Capture the cell that displays the provided text and extract its (X, Y) central coordinate. 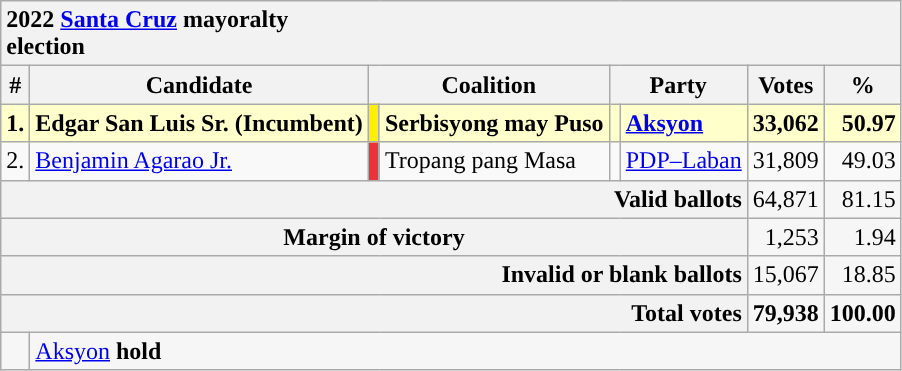
64,871 (786, 199)
% (862, 85)
Aksyon hold (466, 351)
Aksyon (684, 123)
Candidate (200, 85)
# (16, 85)
2022 Santa Cruz mayoraltyelection (452, 34)
81.15 (862, 199)
Invalid or blank ballots (374, 275)
Serbisyong may Puso (494, 123)
Edgar San Luis Sr. (Incumbent) (200, 123)
Benjamin Agarao Jr. (200, 161)
79,938 (786, 313)
Votes (786, 85)
50.97 (862, 123)
2. (16, 161)
1.94 (862, 237)
Party (678, 85)
15,067 (786, 275)
49.03 (862, 161)
33,062 (786, 123)
100.00 (862, 313)
Coalition (488, 85)
Valid ballots (374, 199)
1,253 (786, 237)
PDP–Laban (684, 161)
18.85 (862, 275)
1. (16, 123)
Tropang pang Masa (494, 161)
Margin of victory (374, 237)
Total votes (374, 313)
31,809 (786, 161)
